Identify which cell holds the provided text, then report its (X, Y) central coordinate. 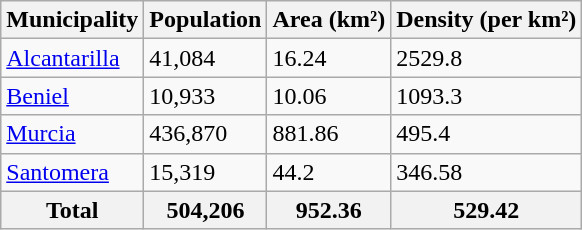
Santomera (72, 172)
952.36 (329, 210)
495.4 (486, 134)
Municipality (72, 20)
Murcia (72, 134)
2529.8 (486, 58)
881.86 (329, 134)
504,206 (206, 210)
41,084 (206, 58)
Alcantarilla (72, 58)
346.58 (486, 172)
Population (206, 20)
15,319 (206, 172)
529.42 (486, 210)
Area (km²) (329, 20)
10,933 (206, 96)
16.24 (329, 58)
44.2 (329, 172)
Density (per km²) (486, 20)
Total (72, 210)
436,870 (206, 134)
1093.3 (486, 96)
Beniel (72, 96)
10.06 (329, 96)
